Provide the [X, Y] coordinate of the cell's center where the given text is located.  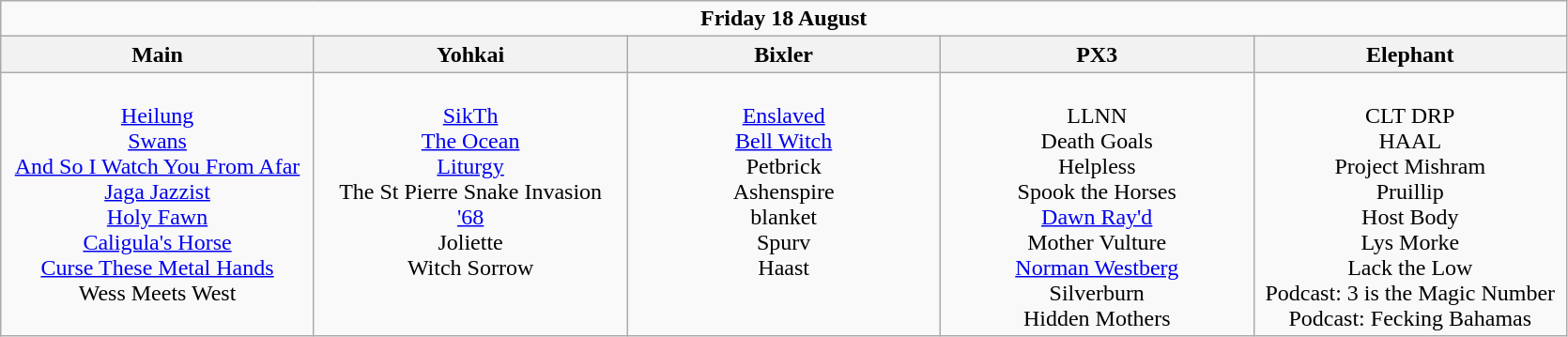
Friday 18 August [784, 19]
Main [158, 54]
Elephant [1410, 54]
Yohkai [470, 54]
Enslaved Bell Witch Petbrick Ashenspire blanket Spurv Haast [784, 205]
Heilung Swans And So I Watch You From Afar Jaga Jazzist Holy Fawn Caligula's Horse Curse These Metal Hands Wess Meets West [158, 205]
PX3 [1097, 54]
SikTh The Ocean Liturgy The St Pierre Snake Invasion '68 Joliette Witch Sorrow [470, 205]
CLT DRP HAAL Project Mishram Pruillip Host Body Lys Morke Lack the Low Podcast: 3 is the Magic Number Podcast: Fecking Bahamas [1410, 205]
Bixler [784, 54]
LLNN Death Goals Helpless Spook the Horses Dawn Ray'd Mother Vulture Norman Westberg Silverburn Hidden Mothers [1097, 205]
